Identify which cell holds the provided text, then report its [x, y] central coordinate. 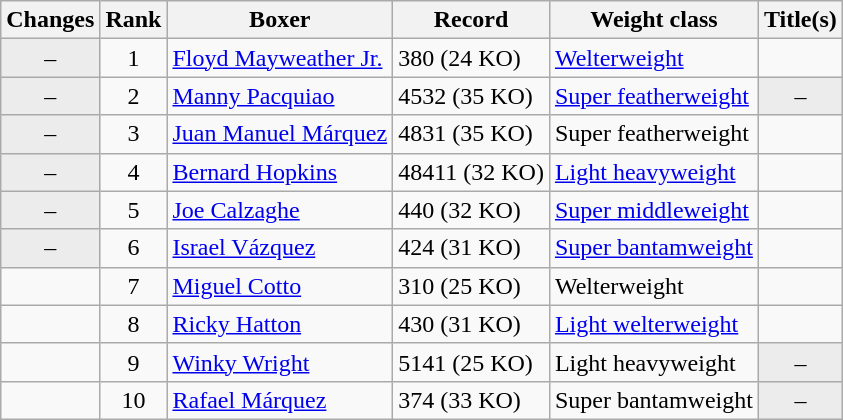
Title(s) [800, 20]
Miguel Cotto [280, 286]
3 [134, 134]
5141 (25 KO) [472, 362]
48411 (32 KO) [472, 172]
440 (32 KO) [472, 210]
Changes [50, 20]
Boxer [280, 20]
Winky Wright [280, 362]
8 [134, 324]
Light welterweight [654, 324]
Weight class [654, 20]
5 [134, 210]
Joe Calzaghe [280, 210]
4831 (35 KO) [472, 134]
424 (31 KO) [472, 248]
Record [472, 20]
374 (33 KO) [472, 400]
310 (25 KO) [472, 286]
1 [134, 58]
4532 (35 KO) [472, 96]
4 [134, 172]
Super middleweight [654, 210]
Ricky Hatton [280, 324]
380 (24 KO) [472, 58]
7 [134, 286]
2 [134, 96]
9 [134, 362]
Rafael Márquez [280, 400]
430 (31 KO) [472, 324]
Bernard Hopkins [280, 172]
6 [134, 248]
Israel Vázquez [280, 248]
Floyd Mayweather Jr. [280, 58]
Juan Manuel Márquez [280, 134]
Manny Pacquiao [280, 96]
10 [134, 400]
Rank [134, 20]
